Capture the cell that displays the provided text and extract its [X, Y] central coordinate. 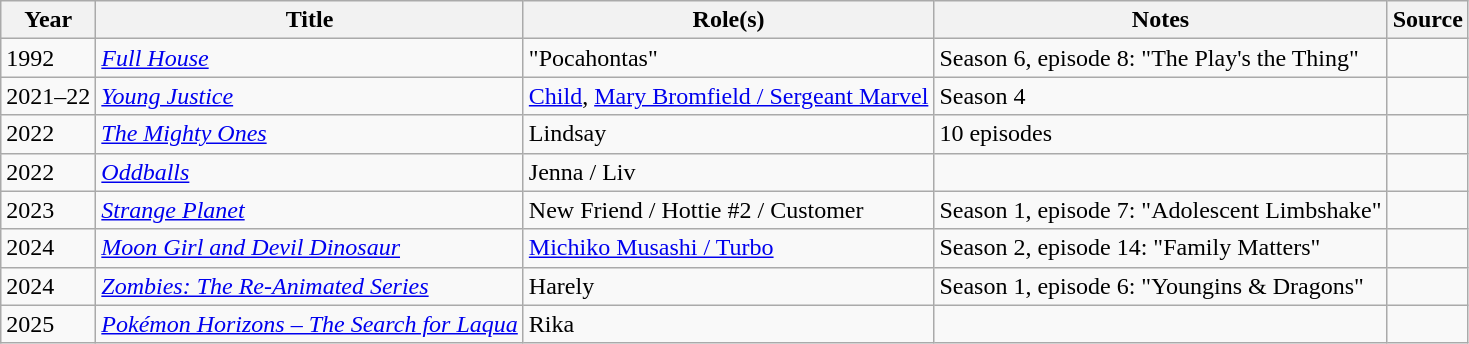
2025 [48, 324]
Season 4 [1160, 96]
"Pocahontas" [728, 58]
Strange Planet [310, 210]
Young Justice [310, 96]
Child, Mary Bromfield / Sergeant Marvel [728, 96]
Title [310, 20]
Season 1, episode 7: "Adolescent Limbshake" [1160, 210]
Season 2, episode 14: "Family Matters" [1160, 248]
Moon Girl and Devil Dinosaur [310, 248]
1992 [48, 58]
Rika [728, 324]
10 episodes [1160, 134]
Role(s) [728, 20]
Lindsay [728, 134]
2023 [48, 210]
Oddballs [310, 172]
Season 1, episode 6: "Youngins & Dragons" [1160, 286]
Source [1428, 20]
Full House [310, 58]
Harely [728, 286]
New Friend / Hottie #2 / Customer [728, 210]
Season 6, episode 8: "The Play's the Thing" [1160, 58]
Notes [1160, 20]
The Mighty Ones [310, 134]
2021–22 [48, 96]
Michiko Musashi / Turbo [728, 248]
Year [48, 20]
Pokémon Horizons – The Search for Laqua [310, 324]
Zombies: The Re-Animated Series [310, 286]
Jenna / Liv [728, 172]
